Find where the given text appears and provide that cell's center as (X, Y) coordinate. 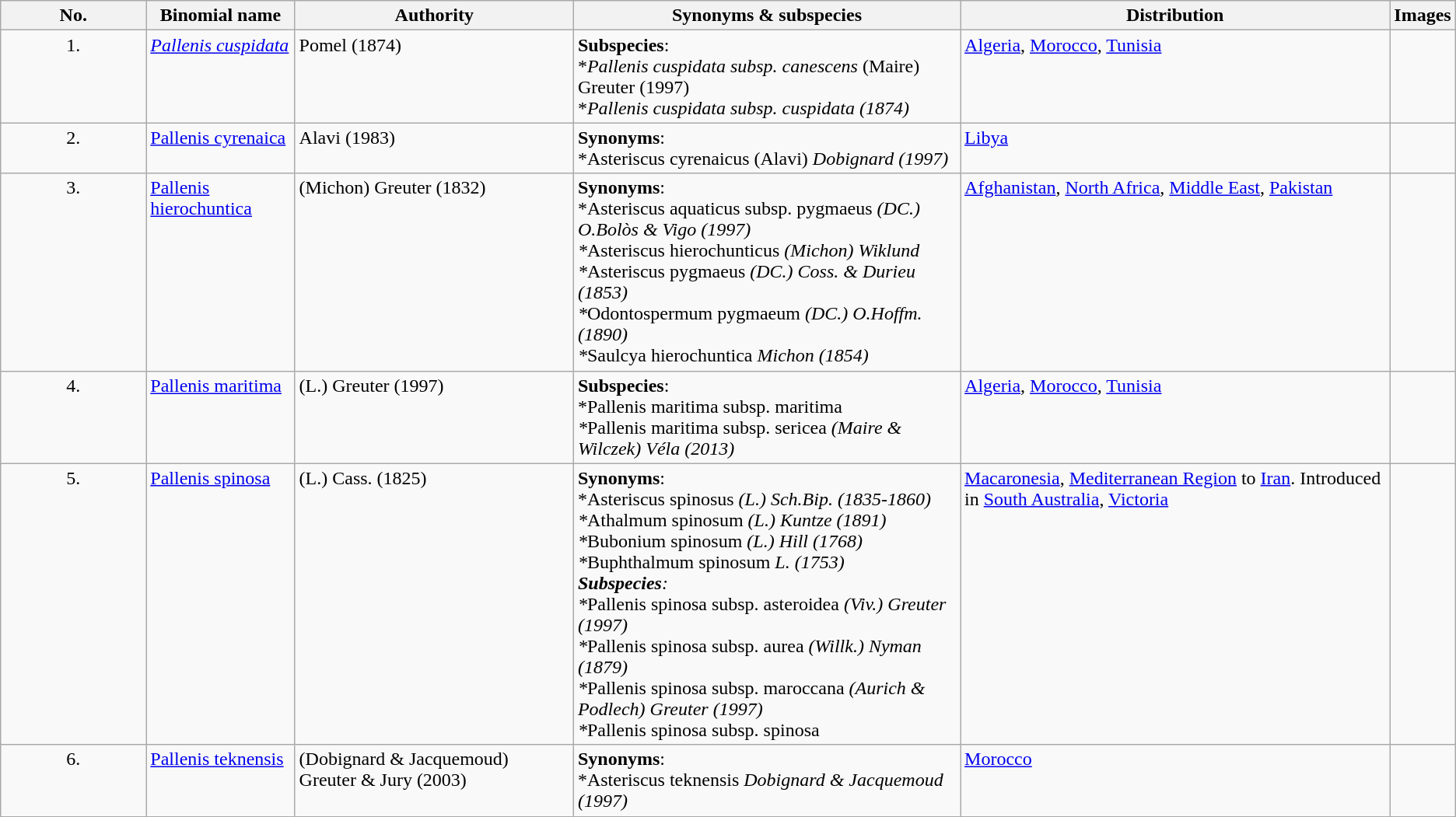
Pallenis cuspidata (221, 76)
Morocco (1175, 780)
Libya (1175, 148)
Authority (434, 16)
Macaronesia, Mediterranean Region to Iran. Introduced in South Australia, Victoria (1175, 604)
Alavi (1983) (434, 148)
Pallenis hierochuntica (221, 272)
1. (73, 76)
(Dobignard & Jacquemoud) Greuter & Jury (2003) (434, 780)
Subspecies:*Pallenis cuspidata subsp. canescens (Maire) Greuter (1997)*Pallenis cuspidata subsp. cuspidata (1874) (767, 76)
Images (1423, 16)
5. (73, 604)
No. (73, 16)
Distribution (1175, 16)
Pallenis spinosa (221, 604)
Synonyms & subspecies (767, 16)
(L.) Greuter (1997) (434, 417)
(Michon) Greuter (1832) (434, 272)
Synonyms:*Asteriscus cyrenaicus (Alavi) Dobignard (1997) (767, 148)
(L.) Cass. (1825) (434, 604)
4. (73, 417)
Pomel (1874) (434, 76)
2. (73, 148)
3. (73, 272)
Pallenis teknensis (221, 780)
Subspecies:*Pallenis maritima subsp. maritima*Pallenis maritima subsp. sericea (Maire & Wilczek) Véla (2013) (767, 417)
Pallenis maritima (221, 417)
Pallenis cyrenaica (221, 148)
Afghanistan, North Africa, Middle East, Pakistan (1175, 272)
Binomial name (221, 16)
6. (73, 780)
Synonyms:*Asteriscus teknensis Dobignard & Jacquemoud (1997) (767, 780)
